Provide the (x, y) coordinate of the cell's center where the given text is located.  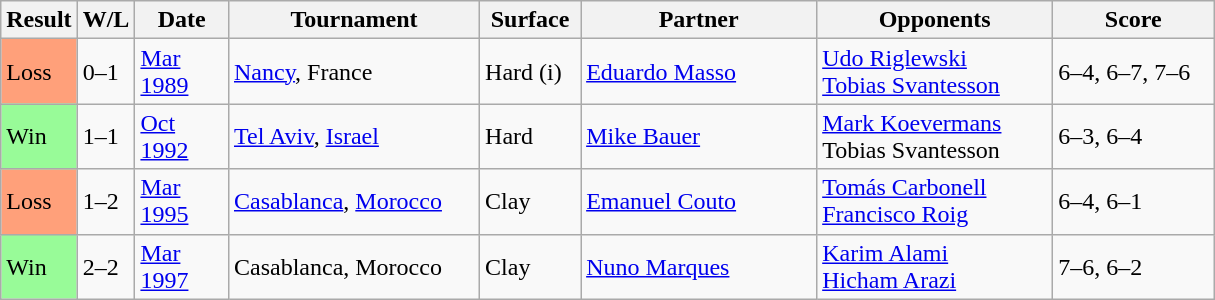
Tournament (354, 20)
Mar 1989 (182, 72)
Udo Riglewski Tobias Svantesson (935, 72)
Opponents (935, 20)
6–4, 6–1 (1134, 202)
Tomás Carbonell Francisco Roig (935, 202)
0–1 (106, 72)
2–2 (106, 266)
1–2 (106, 202)
Date (182, 20)
Hard (i) (530, 72)
1–1 (106, 136)
6–4, 6–7, 7–6 (1134, 72)
Score (1134, 20)
Mark Koevermans Tobias Svantesson (935, 136)
Emanuel Couto (699, 202)
Nuno Marques (699, 266)
Result (39, 20)
Nancy, France (354, 72)
Partner (699, 20)
Surface (530, 20)
W/L (106, 20)
Mar 1997 (182, 266)
7–6, 6–2 (1134, 266)
Karim Alami Hicham Arazi (935, 266)
Tel Aviv, Israel (354, 136)
Eduardo Masso (699, 72)
Oct 1992 (182, 136)
Mike Bauer (699, 136)
Mar 1995 (182, 202)
Hard (530, 136)
6–3, 6–4 (1134, 136)
